Detect which cell encompasses the target text, then output its [x, y] center coordinate. 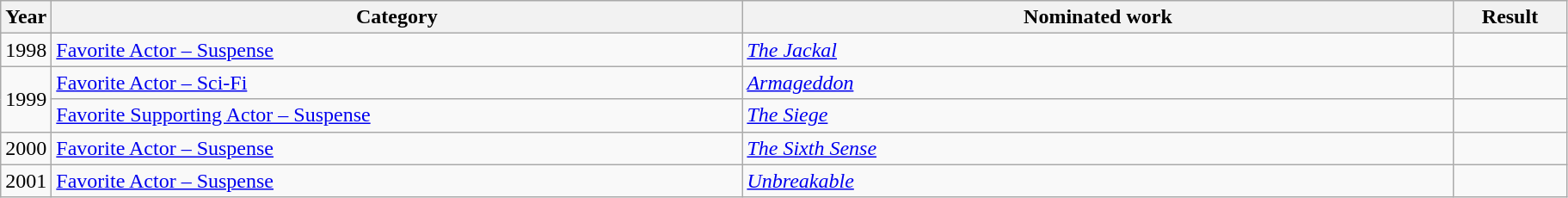
Nominated work [1098, 17]
Result [1510, 17]
Year [26, 17]
Favorite Actor – Sci-Fi [397, 83]
The Sixth Sense [1098, 148]
Unbreakable [1098, 181]
The Jackal [1098, 50]
The Siege [1098, 115]
Favorite Supporting Actor – Suspense [397, 115]
Category [397, 17]
2000 [26, 148]
2001 [26, 181]
1998 [26, 50]
1999 [26, 99]
Armageddon [1098, 83]
